Determine the [X, Y] coordinate at the center of the cell enclosing the given text.  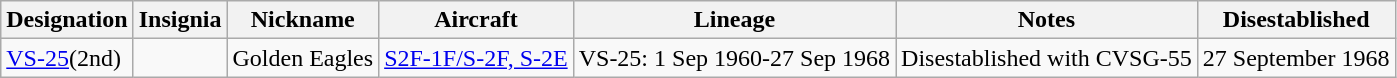
Designation [67, 20]
Insignia [180, 20]
Aircraft [476, 20]
27 September 1968 [1296, 58]
VS-25(2nd) [67, 58]
Notes [1047, 20]
Disestablished with CVSG-55 [1047, 58]
VS-25: 1 Sep 1960-27 Sep 1968 [734, 58]
Nickname [303, 20]
Golden Eagles [303, 58]
Disestablished [1296, 20]
S2F-1F/S-2F, S-2E [476, 58]
Lineage [734, 20]
